From the cell containing the given text, extract its center point as (X, Y) coordinate. 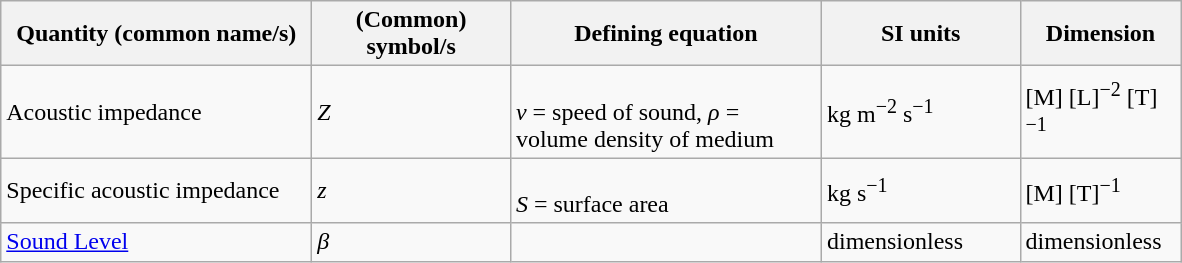
S = surface area (666, 190)
kg m−2 s−1 (920, 112)
Z (412, 112)
Dimension (1100, 34)
Defining equation (666, 34)
Specific acoustic impedance (156, 190)
(Common) symbol/s (412, 34)
β (412, 242)
kg s−1 (920, 190)
z (412, 190)
[M] [T]−1 (1100, 190)
Quantity (common name/s) (156, 34)
[M] [L]−2 [T]−1 (1100, 112)
Sound Level (156, 242)
v = speed of sound, ρ = volume density of medium (666, 112)
SI units (920, 34)
Acoustic impedance (156, 112)
